Locate the cell with the specified text and output its (X, Y) center coordinate. 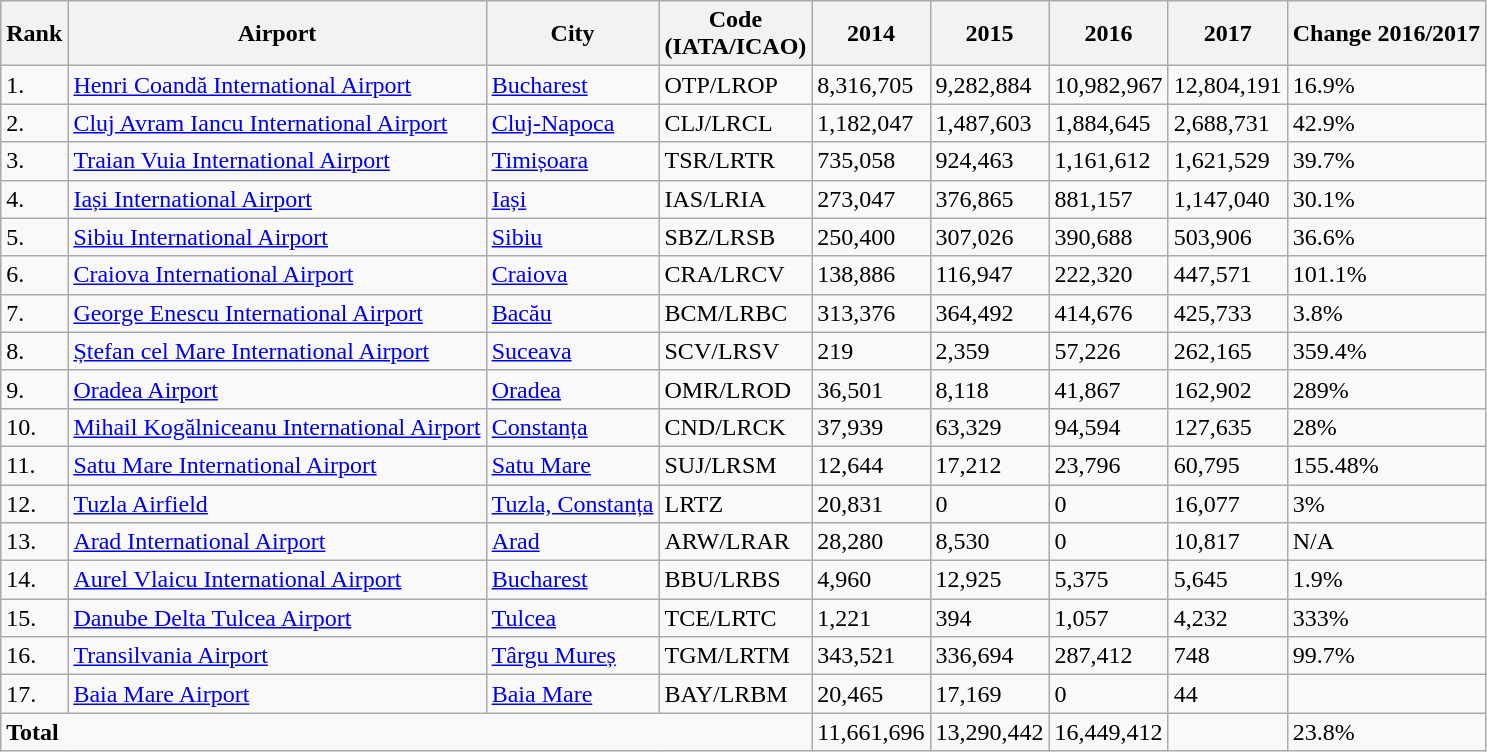
12. (34, 503)
1,884,645 (1108, 123)
8,316,705 (871, 85)
17,212 (990, 465)
17. (34, 694)
3.8% (1386, 313)
Iași International Airport (277, 199)
4,960 (871, 580)
503,906 (1228, 237)
364,492 (990, 313)
343,521 (871, 656)
Code(IATA/ICAO) (736, 34)
394 (990, 618)
Craiova International Airport (277, 275)
36,501 (871, 389)
Tuzla, Constanța (572, 503)
Suceava (572, 351)
4. (34, 199)
Transilvania Airport (277, 656)
Rank (34, 34)
Craiova (572, 275)
8. (34, 351)
3. (34, 161)
OMR/LROD (736, 389)
287,412 (1108, 656)
881,157 (1108, 199)
5. (34, 237)
Aurel Vlaicu International Airport (277, 580)
1.9% (1386, 580)
City (572, 34)
10,817 (1228, 542)
Cluj-Napoca (572, 123)
162,902 (1228, 389)
1,487,603 (990, 123)
222,320 (1108, 275)
16. (34, 656)
12,804,191 (1228, 85)
2,688,731 (1228, 123)
Danube Delta Tulcea Airport (277, 618)
2015 (990, 34)
Cluj Avram Iancu International Airport (277, 123)
TSR/LRTR (736, 161)
3% (1386, 503)
Airport (277, 34)
11,661,696 (871, 732)
Iași (572, 199)
9,282,884 (990, 85)
924,463 (990, 161)
313,376 (871, 313)
Satu Mare International Airport (277, 465)
SUJ/LRSM (736, 465)
1,621,529 (1228, 161)
5,375 (1108, 580)
Arad (572, 542)
2. (34, 123)
Tulcea (572, 618)
2014 (871, 34)
16.9% (1386, 85)
28% (1386, 427)
OTP/LROP (736, 85)
36.6% (1386, 237)
30.1% (1386, 199)
37,939 (871, 427)
Timișoara (572, 161)
Oradea (572, 389)
2,359 (990, 351)
1. (34, 85)
8,530 (990, 542)
2017 (1228, 34)
1,182,047 (871, 123)
Constanța (572, 427)
8,118 (990, 389)
1,161,612 (1108, 161)
Bacău (572, 313)
5,645 (1228, 580)
219 (871, 351)
250,400 (871, 237)
23.8% (1386, 732)
748 (1228, 656)
George Enescu International Airport (277, 313)
16,077 (1228, 503)
57,226 (1108, 351)
TGM/LRTM (736, 656)
BCM/LRBC (736, 313)
138,886 (871, 275)
ARW/LRAR (736, 542)
Sibiu (572, 237)
13,290,442 (990, 732)
17,169 (990, 694)
99.7% (1386, 656)
390,688 (1108, 237)
39.7% (1386, 161)
Change 2016/2017 (1386, 34)
12,925 (990, 580)
425,733 (1228, 313)
Mihail Kogălniceanu International Airport (277, 427)
BAY/LRBM (736, 694)
307,026 (990, 237)
10. (34, 427)
1,147,040 (1228, 199)
15. (34, 618)
Arad International Airport (277, 542)
Oradea Airport (277, 389)
414,676 (1108, 313)
LRTZ (736, 503)
333% (1386, 618)
Tuzla Airfield (277, 503)
Ștefan cel Mare International Airport (277, 351)
Baia Mare (572, 694)
116,947 (990, 275)
1,221 (871, 618)
9. (34, 389)
376,865 (990, 199)
42.9% (1386, 123)
28,280 (871, 542)
101.1% (1386, 275)
273,047 (871, 199)
SBZ/LRSB (736, 237)
Satu Mare (572, 465)
Henri Coandă International Airport (277, 85)
447,571 (1228, 275)
11. (34, 465)
10,982,967 (1108, 85)
CND/LRCK (736, 427)
Târgu Mureș (572, 656)
63,329 (990, 427)
SCV/LRSV (736, 351)
14. (34, 580)
20,465 (871, 694)
41,867 (1108, 389)
12,644 (871, 465)
Baia Mare Airport (277, 694)
Total (406, 732)
7. (34, 313)
2016 (1108, 34)
127,635 (1228, 427)
4,232 (1228, 618)
262,165 (1228, 351)
Sibiu International Airport (277, 237)
N/A (1386, 542)
Traian Vuia International Airport (277, 161)
CRA/LRCV (736, 275)
155.48% (1386, 465)
1,057 (1108, 618)
289% (1386, 389)
336,694 (990, 656)
60,795 (1228, 465)
16,449,412 (1108, 732)
BBU/LRBS (736, 580)
20,831 (871, 503)
13. (34, 542)
44 (1228, 694)
94,594 (1108, 427)
735,058 (871, 161)
TCE/LRTC (736, 618)
IAS/LRIA (736, 199)
359.4% (1386, 351)
6. (34, 275)
23,796 (1108, 465)
CLJ/LRCL (736, 123)
